Scan for the cell matching the given text and deliver its [x, y] coordinate at center. 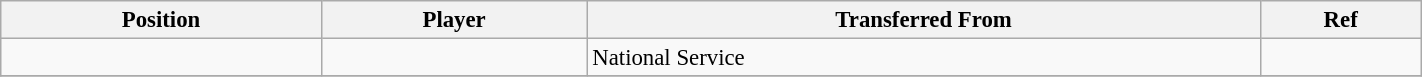
National Service [924, 58]
Transferred From [924, 20]
Ref [1340, 20]
Position [162, 20]
Player [454, 20]
